Return (x, y) of the center of cell containing provided text 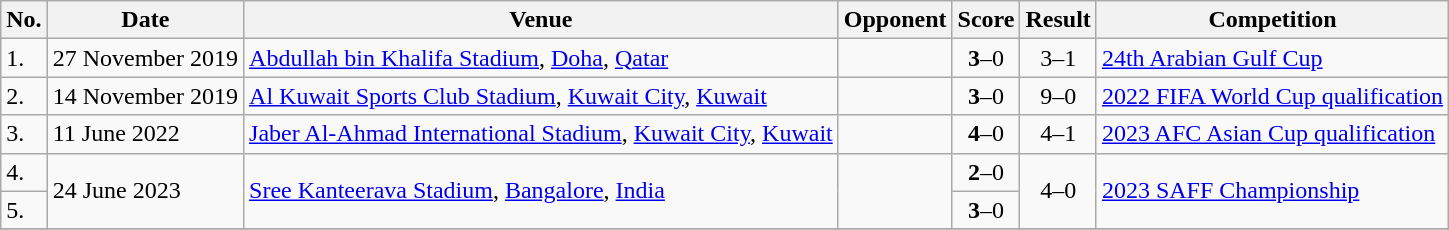
24 June 2023 (145, 191)
1. (24, 58)
11 June 2022 (145, 134)
4. (24, 172)
Result (1058, 20)
27 November 2019 (145, 58)
Sree Kanteerava Stadium, Bangalore, India (542, 191)
5. (24, 210)
2023 SAFF Championship (1272, 191)
No. (24, 20)
4–1 (1058, 134)
Al Kuwait Sports Club Stadium, Kuwait City, Kuwait (542, 96)
Jaber Al-Ahmad International Stadium, Kuwait City, Kuwait (542, 134)
Venue (542, 20)
3. (24, 134)
24th Arabian Gulf Cup (1272, 58)
2023 AFC Asian Cup qualification (1272, 134)
Date (145, 20)
9–0 (1058, 96)
2022 FIFA World Cup qualification (1272, 96)
14 November 2019 (145, 96)
Opponent (895, 20)
3–1 (1058, 58)
Score (986, 20)
2. (24, 96)
Abdullah bin Khalifa Stadium, Doha, Qatar (542, 58)
Competition (1272, 20)
2–0 (986, 172)
